Search for the cell housing the specified text and yield its [x, y] center coordinate. 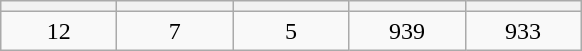
12 [59, 31]
5 [291, 31]
933 [523, 31]
7 [175, 31]
939 [407, 31]
